Output the (x, y) coordinate of the center of the cell containing the given text.  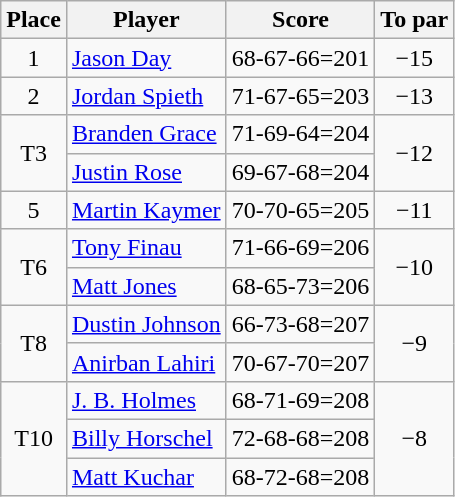
1 (34, 58)
Matt Jones (146, 286)
T10 (34, 438)
−11 (414, 210)
Martin Kaymer (146, 210)
70-70-65=205 (300, 210)
Score (300, 20)
70-67-70=207 (300, 362)
69-67-68=204 (300, 172)
Anirban Lahiri (146, 362)
Branden Grace (146, 134)
68-67-66=201 (300, 58)
68-71-69=208 (300, 400)
68-72-68=208 (300, 477)
71-69-64=204 (300, 134)
Jordan Spieth (146, 96)
T8 (34, 343)
Justin Rose (146, 172)
71-66-69=206 (300, 248)
Matt Kuchar (146, 477)
Dustin Johnson (146, 324)
5 (34, 210)
Billy Horschel (146, 438)
Jason Day (146, 58)
Player (146, 20)
71-67-65=203 (300, 96)
−9 (414, 343)
Tony Finau (146, 248)
−10 (414, 267)
T6 (34, 267)
−13 (414, 96)
Place (34, 20)
72-68-68=208 (300, 438)
−15 (414, 58)
66-73-68=207 (300, 324)
T3 (34, 153)
2 (34, 96)
68-65-73=206 (300, 286)
−8 (414, 438)
−12 (414, 153)
To par (414, 20)
J. B. Holmes (146, 400)
